Pinpoint the cell where the given text exists, returning its [x, y] midpoint coordinate. 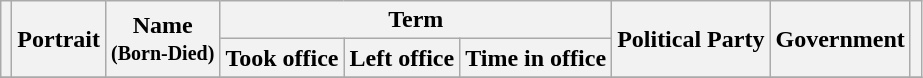
Name(Born-Died) [162, 39]
Government [840, 39]
Left office [402, 58]
Took office [282, 58]
Term [416, 20]
Time in office [536, 58]
Political Party [691, 39]
Portrait [59, 39]
